Detect which cell encompasses the target text, then output its (X, Y) center coordinate. 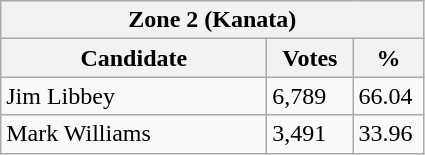
Jim Libbey (134, 96)
6,789 (310, 96)
% (388, 58)
Zone 2 (Kanata) (212, 20)
Mark Williams (134, 134)
3,491 (310, 134)
33.96 (388, 134)
Votes (310, 58)
Candidate (134, 58)
66.04 (388, 96)
